From the cell containing the given text, extract its center point as (X, Y) coordinate. 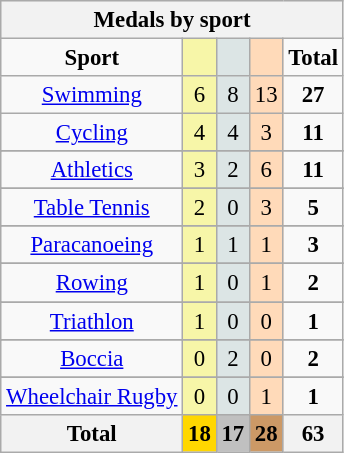
63 (313, 433)
13 (266, 95)
Rowing (92, 283)
Medals by sport (172, 20)
Boccia (92, 358)
Swimming (92, 95)
Sport (92, 58)
Cycling (92, 133)
Wheelchair Rugby (92, 396)
5 (313, 208)
Athletics (92, 170)
28 (266, 433)
18 (200, 433)
17 (232, 433)
Triathlon (92, 321)
Table Tennis (92, 208)
27 (313, 95)
8 (232, 95)
Paracanoeing (92, 245)
